Identify which cell holds the provided text, then report its [X, Y] central coordinate. 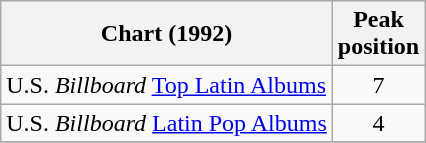
U.S. Billboard Top Latin Albums [167, 85]
Peakposition [378, 34]
U.S. Billboard Latin Pop Albums [167, 123]
7 [378, 85]
4 [378, 123]
Chart (1992) [167, 34]
